Search for the cell housing the specified text and yield its (X, Y) center coordinate. 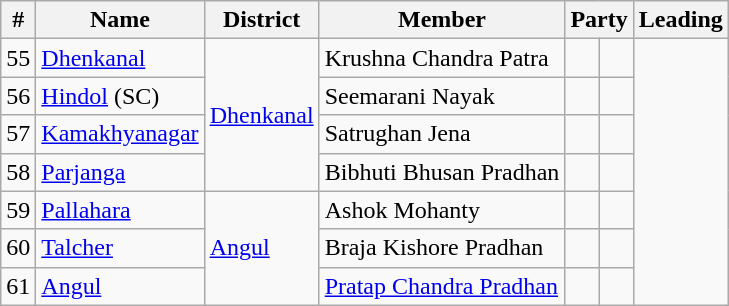
61 (18, 286)
Ashok Mohanty (442, 210)
Pratap Chandra Pradhan (442, 286)
Braja Kishore Pradhan (442, 248)
Talcher (120, 248)
# (18, 20)
Parjanga (120, 172)
Hindol (SC) (120, 96)
56 (18, 96)
55 (18, 58)
District (262, 20)
Pallahara (120, 210)
Name (120, 20)
Party (599, 20)
Member (442, 20)
Satrughan Jena (442, 134)
58 (18, 172)
Seemarani Nayak (442, 96)
Bibhuti Bhusan Pradhan (442, 172)
59 (18, 210)
Leading (680, 20)
Kamakhyanagar (120, 134)
60 (18, 248)
57 (18, 134)
Krushna Chandra Patra (442, 58)
